Identify which cell holds the provided text, then report its [X, Y] central coordinate. 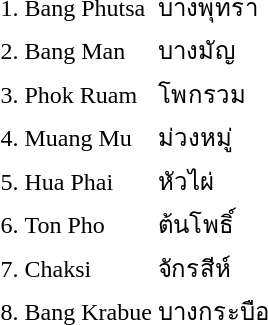
Muang Mu [88, 138]
Hua Phai [88, 181]
Chaksi [88, 268]
Phok Ruam [88, 94]
Bang Man [88, 50]
Ton Pho [88, 224]
